Pinpoint the cell where the given text exists, returning its (X, Y) midpoint coordinate. 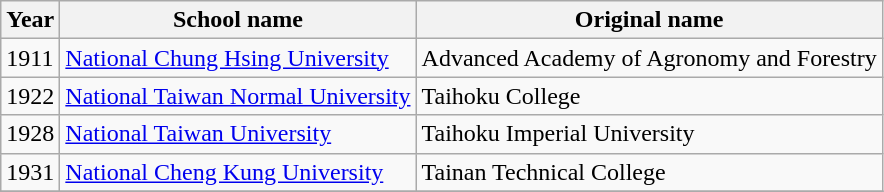
Advanced Academy of Agronomy and Forestry (649, 58)
Taihoku Imperial University (649, 134)
National Taiwan Normal University (238, 96)
National Taiwan University (238, 134)
1931 (30, 172)
Tainan Technical College (649, 172)
Original name (649, 20)
School name (238, 20)
1928 (30, 134)
National Cheng Kung University (238, 172)
National Chung Hsing University (238, 58)
1911 (30, 58)
Year (30, 20)
Taihoku College (649, 96)
1922 (30, 96)
